For the text-containing cell, return its midpoint in [x, y] coordinate format. 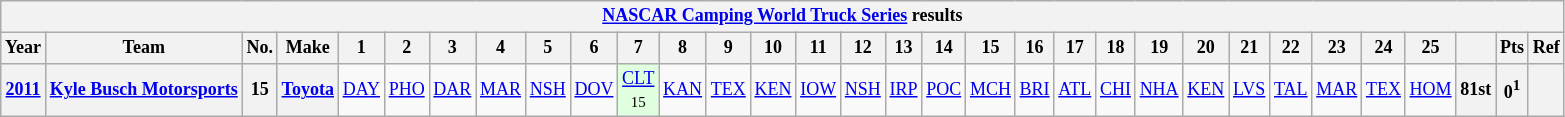
TAL [1291, 90]
01 [1512, 90]
NHA [1159, 90]
17 [1075, 48]
POC [944, 90]
Team [144, 48]
6 [594, 48]
16 [1034, 48]
DAR [452, 90]
DOV [594, 90]
1 [361, 48]
DAY [361, 90]
HOM [1430, 90]
4 [501, 48]
81st [1476, 90]
No. [260, 48]
Toyota [308, 90]
21 [1250, 48]
LVS [1250, 90]
9 [728, 48]
CLT15 [638, 90]
NASCAR Camping World Truck Series results [782, 16]
PHO [406, 90]
IOW [818, 90]
MCH [991, 90]
Year [24, 48]
2011 [24, 90]
18 [1116, 48]
10 [773, 48]
ATL [1075, 90]
Pts [1512, 48]
23 [1337, 48]
3 [452, 48]
14 [944, 48]
KAN [683, 90]
19 [1159, 48]
22 [1291, 48]
Kyle Busch Motorsports [144, 90]
IRP [904, 90]
2 [406, 48]
Make [308, 48]
11 [818, 48]
12 [862, 48]
BRI [1034, 90]
5 [548, 48]
20 [1206, 48]
8 [683, 48]
25 [1430, 48]
CHI [1116, 90]
7 [638, 48]
24 [1384, 48]
13 [904, 48]
Ref [1546, 48]
